Find where the given text appears and provide that cell's center as (X, Y) coordinate. 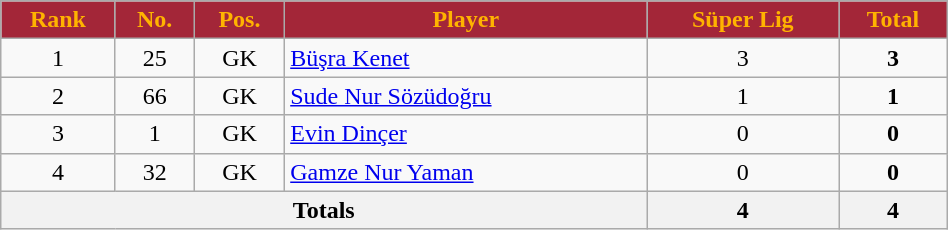
2 (58, 96)
Sude Nur Sözüdoğru (466, 96)
Gamze Nur Yaman (466, 172)
66 (154, 96)
32 (154, 172)
Player (466, 20)
Evin Dinçer (466, 134)
No. (154, 20)
Rank (58, 20)
Totals (324, 210)
Büşra Kenet (466, 58)
Pos. (239, 20)
25 (154, 58)
Süper Lig (743, 20)
Total (893, 20)
